Provide the (x, y) coordinate of the cell's center where the given text is located.  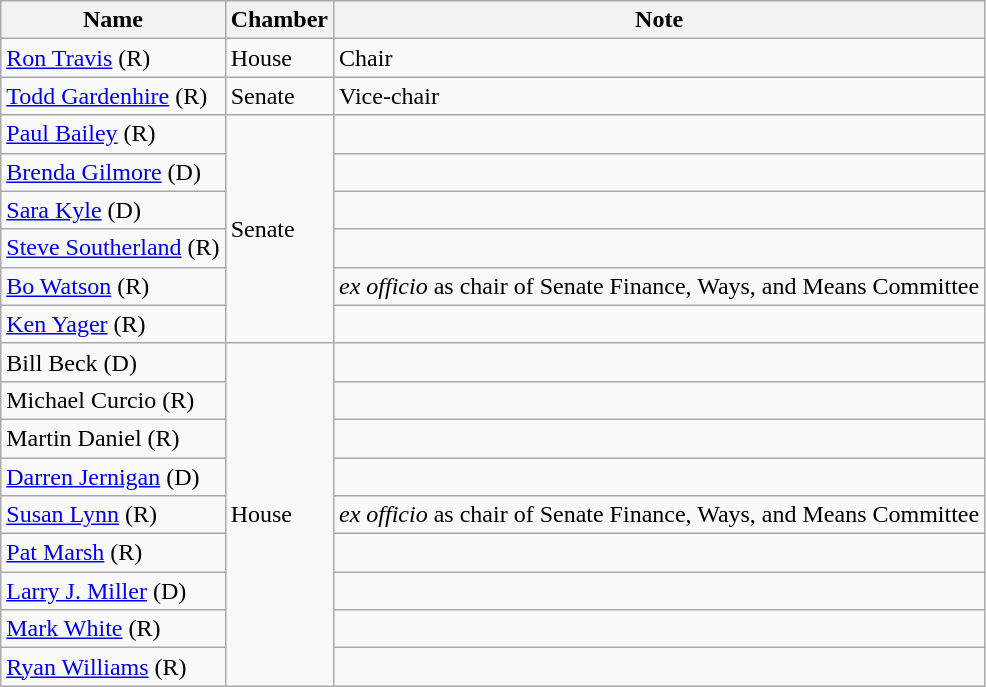
Pat Marsh (R) (113, 553)
Mark White (R) (113, 629)
Chair (660, 58)
Paul Bailey (R) (113, 134)
Ryan Williams (R) (113, 667)
Chamber (279, 20)
Martin Daniel (R) (113, 438)
Ken Yager (R) (113, 324)
Susan Lynn (R) (113, 515)
Bill Beck (D) (113, 362)
Sara Kyle (D) (113, 210)
Brenda Gilmore (D) (113, 172)
Larry J. Miller (D) (113, 591)
Note (660, 20)
Bo Watson (R) (113, 286)
Name (113, 20)
Steve Southerland (R) (113, 248)
Michael Curcio (R) (113, 400)
Ron Travis (R) (113, 58)
Todd Gardenhire (R) (113, 96)
Vice-chair (660, 96)
Darren Jernigan (D) (113, 477)
